Return [X, Y] of the center of cell containing provided text 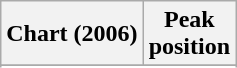
Chart (2006) [72, 34]
Peakposition [189, 34]
